Detect which cell encompasses the target text, then output its (X, Y) center coordinate. 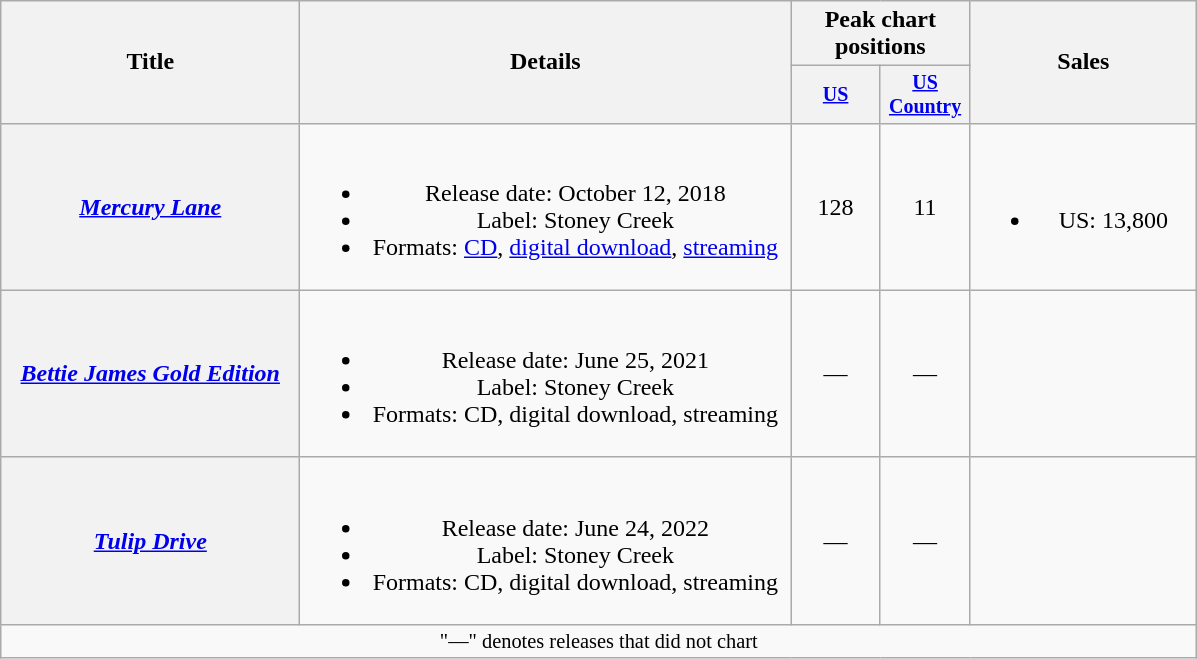
Peak chartpositions (880, 34)
Title (150, 62)
Tulip Drive (150, 540)
Details (546, 62)
US Country (924, 94)
Mercury Lane (150, 206)
11 (924, 206)
Release date: October 12, 2018Label: Stoney CreekFormats: CD, digital download, streaming (546, 206)
Sales (1084, 62)
"—" denotes releases that did not chart (599, 641)
US: 13,800 (1084, 206)
US (836, 94)
Release date: June 24, 2022Label: Stoney CreekFormats: CD, digital download, streaming (546, 540)
128 (836, 206)
Bettie James Gold Edition (150, 374)
Release date: June 25, 2021Label: Stoney CreekFormats: CD, digital download, streaming (546, 374)
